For the text-containing cell, return its midpoint in (x, y) coordinate format. 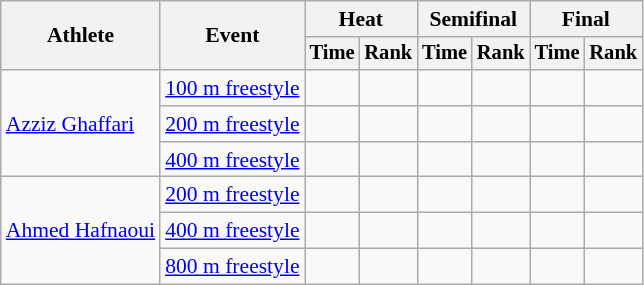
Event (232, 36)
Semifinal (473, 19)
100 m freestyle (232, 88)
Final (586, 19)
Athlete (80, 36)
800 m freestyle (232, 267)
Azziz Ghaffari (80, 124)
Ahmed Hafnaoui (80, 230)
Heat (361, 19)
